Extract the (x, y) coordinate from the center of the cell holding the provided text.  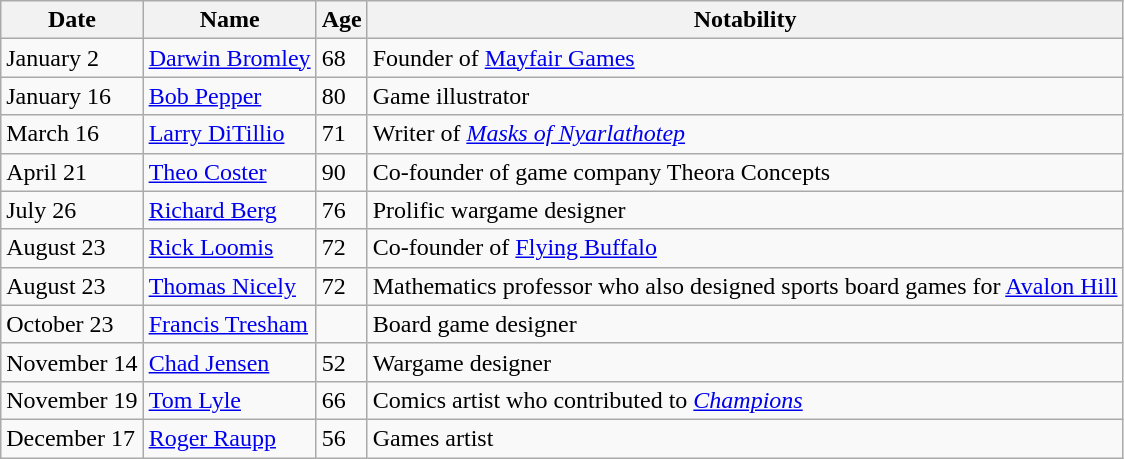
71 (342, 134)
Francis Tresham (230, 324)
68 (342, 58)
Roger Raupp (230, 438)
80 (342, 96)
Name (230, 20)
Comics artist who contributed to Champions (745, 400)
Mathematics professor who also designed sports board games for Avalon Hill (745, 286)
Date (72, 20)
January 2 (72, 58)
56 (342, 438)
Game illustrator (745, 96)
January 16 (72, 96)
November 19 (72, 400)
Co-founder of Flying Buffalo (745, 248)
Chad Jensen (230, 362)
Richard Berg (230, 210)
March 16 (72, 134)
Bob Pepper (230, 96)
Tom Lyle (230, 400)
90 (342, 172)
Theo Coster (230, 172)
Games artist (745, 438)
Board game designer (745, 324)
Age (342, 20)
Notability (745, 20)
Darwin Bromley (230, 58)
Wargame designer (745, 362)
52 (342, 362)
July 26 (72, 210)
December 17 (72, 438)
October 23 (72, 324)
Prolific wargame designer (745, 210)
November 14 (72, 362)
66 (342, 400)
Co-founder of game company Theora Concepts (745, 172)
76 (342, 210)
Larry DiTillio (230, 134)
April 21 (72, 172)
Thomas Nicely (230, 286)
Rick Loomis (230, 248)
Founder of Mayfair Games (745, 58)
Writer of Masks of Nyarlathotep (745, 134)
